Locate the cell with the specified text and output its [X, Y] center coordinate. 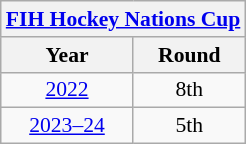
8th [189, 90]
Round [189, 55]
FIH Hockey Nations Cup [124, 19]
2022 [67, 90]
2023–24 [67, 126]
Year [67, 55]
5th [189, 126]
